Return (x, y) of the center of cell containing provided text 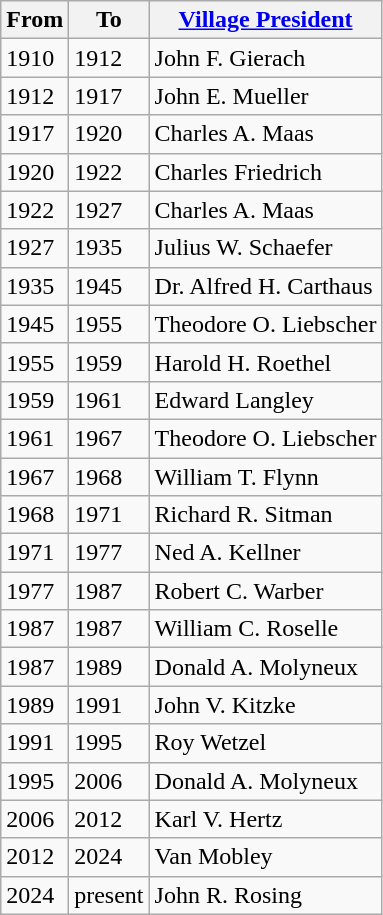
present (109, 895)
Ned A. Kellner (266, 553)
Village President (266, 20)
Edward Langley (266, 400)
Julius W. Schaefer (266, 248)
John R. Rosing (266, 895)
Karl V. Hertz (266, 819)
To (109, 20)
Van Mobley (266, 857)
John E. Mueller (266, 96)
Richard R. Sitman (266, 515)
1910 (35, 58)
Robert C. Warber (266, 591)
Dr. Alfred H. Carthaus (266, 286)
William C. Roselle (266, 629)
Charles Friedrich (266, 172)
From (35, 20)
John V. Kitzke (266, 705)
John F. Gierach (266, 58)
Harold H. Roethel (266, 362)
Roy Wetzel (266, 743)
William T. Flynn (266, 477)
